Find where the given text appears and provide that cell's center as [x, y] coordinate. 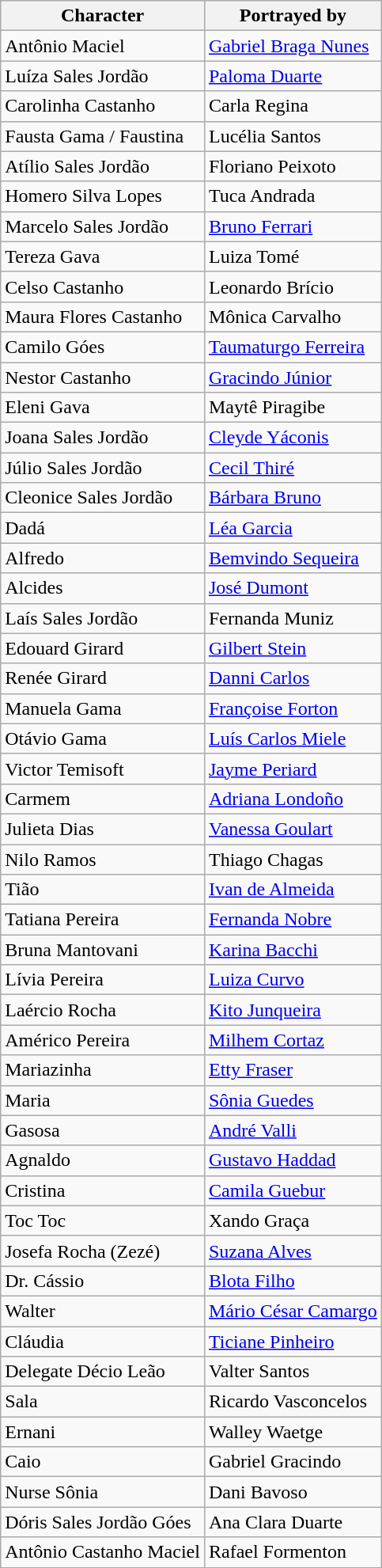
Alfredo [103, 558]
Luiza Tomé [293, 256]
Nestor Castanho [103, 378]
Cecil Thiré [293, 468]
André Valli [293, 1130]
Antônio Castanho Maciel [103, 1552]
Lucélia Santos [293, 136]
Delegate Décio Leão [103, 1372]
Danni Carlos [293, 678]
Gracindo Júnior [293, 378]
José Dumont [293, 588]
Atílio Sales Jordão [103, 166]
Luís Carlos Miele [293, 738]
Fernanda Muniz [293, 618]
Cleyde Yáconis [293, 438]
Etty Fraser [293, 1070]
Blota Filho [293, 1281]
Léa Garcia [293, 528]
Alcides [103, 588]
Luiza Curvo [293, 980]
Mário César Camargo [293, 1311]
Bruna Mantovani [103, 950]
Eleni Gava [103, 408]
Gasosa [103, 1130]
Cleonice Sales Jordão [103, 498]
Ricardo Vasconcelos [293, 1402]
Gabriel Braga Nunes [293, 46]
Joana Sales Jordão [103, 438]
Tatiana Pereira [103, 920]
Luíza Sales Jordão [103, 76]
Lívia Pereira [103, 980]
Jayme Periard [293, 769]
Karina Bacchi [293, 950]
Maria [103, 1100]
Homero Silva Lopes [103, 196]
Kito Junqueira [293, 1010]
Dr. Cássio [103, 1281]
Bruno Ferrari [293, 226]
Celso Castanho [103, 287]
Character [103, 16]
Thiago Chagas [293, 859]
Fausta Gama / Faustina [103, 136]
Ana Clara Duarte [293, 1522]
Floriano Peixoto [293, 166]
Gabriel Gracindo [293, 1462]
Xando Graça [293, 1221]
Adriana Londoño [293, 799]
Antônio Maciel [103, 46]
Vanessa Goulart [293, 829]
Julieta Dias [103, 829]
Mônica Carvalho [293, 317]
Tião [103, 890]
Nurse Sônia [103, 1492]
Manuela Gama [103, 708]
Leonardo Brício [293, 287]
Françoise Forton [293, 708]
Marcelo Sales Jordão [103, 226]
Edouard Girard [103, 648]
Otávio Gama [103, 738]
Maytê Piragibe [293, 408]
Josefa Rocha (Zezé) [103, 1251]
Toc Toc [103, 1221]
Maura Flores Castanho [103, 317]
Carla Regina [293, 106]
Carmem [103, 799]
Renée Girard [103, 678]
Taumaturgo Ferreira [293, 347]
Fernanda Nobre [293, 920]
Sala [103, 1402]
Ivan de Almeida [293, 890]
Valter Santos [293, 1372]
Milhem Cortaz [293, 1040]
Camilo Góes [103, 347]
Mariazinha [103, 1070]
Tereza Gava [103, 256]
Agnaldo [103, 1160]
Dani Bavoso [293, 1492]
Suzana Alves [293, 1251]
Gilbert Stein [293, 648]
Walter [103, 1311]
Carolinha Castanho [103, 106]
Júlio Sales Jordão [103, 468]
Cláudia [103, 1342]
Bemvindo Sequeira [293, 558]
Rafael Formenton [293, 1552]
Gustavo Haddad [293, 1160]
Cristina [103, 1190]
Laércio Rocha [103, 1010]
Laís Sales Jordão [103, 618]
Caio [103, 1462]
Dadá [103, 528]
Ticiane Pinheiro [293, 1342]
Bárbara Bruno [293, 498]
Camila Guebur [293, 1190]
Paloma Duarte [293, 76]
Sônia Guedes [293, 1100]
Dóris Sales Jordão Góes [103, 1522]
Tuca Andrada [293, 196]
Nilo Ramos [103, 859]
Ernani [103, 1432]
Américo Pereira [103, 1040]
Portrayed by [293, 16]
Victor Temisoft [103, 769]
Walley Waetge [293, 1432]
